Locate the cell with the specified text and output its [x, y] center coordinate. 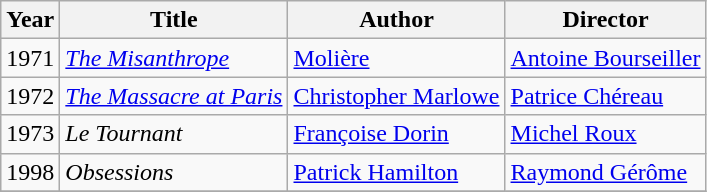
Michel Roux [606, 134]
Patrick Hamilton [396, 172]
Raymond Gérôme [606, 172]
Le Tournant [174, 134]
Antoine Bourseiller [606, 58]
Patrice Chéreau [606, 96]
The Misanthrope [174, 58]
1998 [30, 172]
Director [606, 20]
Molière [396, 58]
Christopher Marlowe [396, 96]
Françoise Dorin [396, 134]
1973 [30, 134]
Title [174, 20]
1971 [30, 58]
Obsessions [174, 172]
The Massacre at Paris [174, 96]
1972 [30, 96]
Year [30, 20]
Author [396, 20]
